Capture the cell that displays the provided text and extract its [x, y] central coordinate. 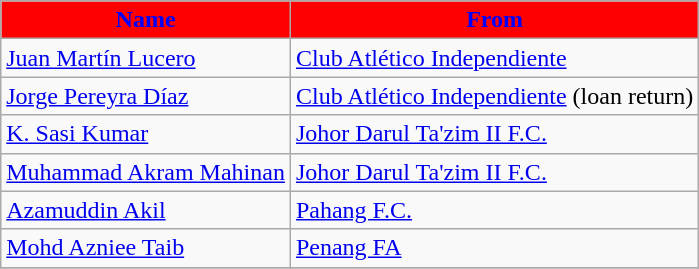
Mohd Azniee Taib [146, 248]
Club Atlético Independiente [494, 58]
Juan Martín Lucero [146, 58]
Name [146, 20]
Muhammad Akram Mahinan [146, 172]
Penang FA [494, 248]
Azamuddin Akil [146, 210]
From [494, 20]
Jorge Pereyra Díaz [146, 96]
K. Sasi Kumar [146, 134]
Pahang F.C. [494, 210]
Club Atlético Independiente (loan return) [494, 96]
